Pinpoint the cell where the given text exists, returning its (x, y) midpoint coordinate. 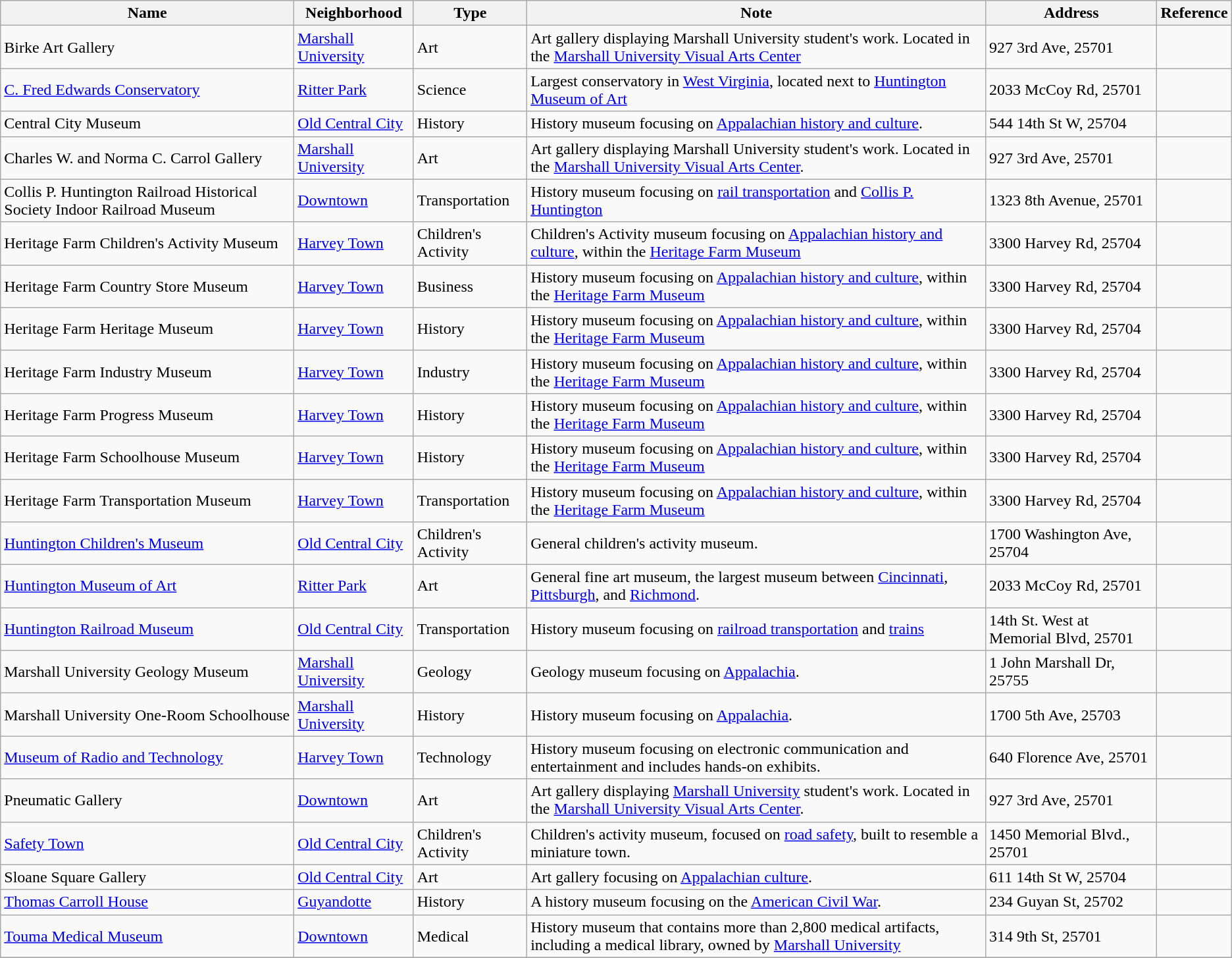
History museum that contains more than 2,800 medical artifacts, including a medical library, owned by Marshall University (757, 936)
Art gallery focusing on Appalachian culture. (757, 877)
History museum focusing on Appalachia. (757, 715)
Heritage Farm Country Store Museum (147, 286)
Art gallery displaying Marshall University student's work. Located in the Marshall University Visual Arts Center (757, 47)
234 Guyan St, 25702 (1071, 902)
Name (147, 13)
Museum of Radio and Technology (147, 757)
History museum focusing on Appalachian history and culture. (757, 124)
Birke Art Gallery (147, 47)
General fine art museum, the largest museum between Cincinnati, Pittsburgh, and Richmond. (757, 586)
Business (470, 286)
Children's activity museum, focused on road safety, built to resemble a miniature town. (757, 843)
Industry (470, 371)
Type (470, 13)
Heritage Farm Heritage Museum (147, 329)
Heritage Farm Progress Museum (147, 415)
314 9th St, 25701 (1071, 936)
544 14th St W, 25704 (1071, 124)
Note (757, 13)
General children's activity museum. (757, 544)
Huntington Children's Museum (147, 544)
History museum focusing on railroad transportation and trains (757, 629)
History museum focusing on electronic communication and entertainment and includes hands-on exhibits. (757, 757)
Science (470, 90)
Heritage Farm Industry Museum (147, 371)
Heritage Farm Transportation Museum (147, 500)
14th St. West at Memorial Blvd, 25701 (1071, 629)
Heritage Farm Children's Activity Museum (147, 244)
Address (1071, 13)
611 14th St W, 25704 (1071, 877)
Marshall University One-Room Schoolhouse (147, 715)
Pneumatic Gallery (147, 801)
A history museum focusing on the American Civil War. (757, 902)
Sloane Square Gallery (147, 877)
Geology museum focusing on Appalachia. (757, 672)
Marshall University Geology Museum (147, 672)
Huntington Railroad Museum (147, 629)
1700 Washington Ave, 25704 (1071, 544)
Children's Activity museum focusing on Appalachian history and culture, within the Heritage Farm Museum (757, 244)
Neighborhood (354, 13)
Safety Town (147, 843)
Medical (470, 936)
Central City Museum (147, 124)
Technology (470, 757)
Largest conservatory in West Virginia, located next to Huntington Museum of Art (757, 90)
C. Fred Edwards Conservatory (147, 90)
1700 5th Ave, 25703 (1071, 715)
Charles W. and Norma C. Carrol Gallery (147, 158)
1323 8th Avenue, 25701 (1071, 200)
Thomas Carroll House (147, 902)
Geology (470, 672)
Huntington Museum of Art (147, 586)
640 Florence Ave, 25701 (1071, 757)
History museum focusing on rail transportation and Collis P. Huntington (757, 200)
1450 Memorial Blvd., 25701 (1071, 843)
Heritage Farm Schoolhouse Museum (147, 457)
1 John Marshall Dr, 25755 (1071, 672)
Guyandotte (354, 902)
Reference (1194, 13)
Collis P. Huntington Railroad Historical Society Indoor Railroad Museum (147, 200)
Touma Medical Museum (147, 936)
